Determine the (X, Y) coordinate at the center of the cell enclosing the given text.  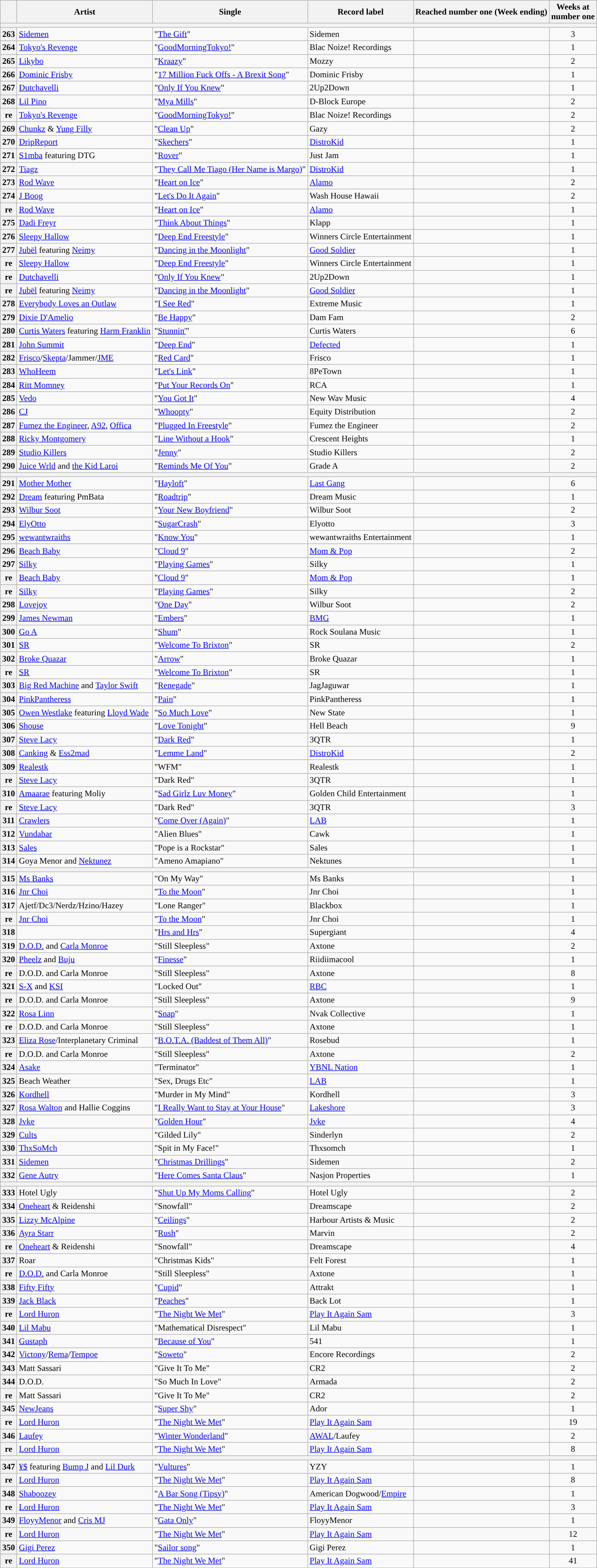
19 (573, 1422)
"WFM" (230, 766)
Marvin (360, 1233)
Single (230, 12)
"Finesse" (230, 959)
Dream featuring PmBata (85, 497)
Nektunes (360, 861)
"Pain" (230, 699)
275 (9, 223)
318 (9, 932)
"Skechers" (230, 142)
Harbour Artists & Music (360, 1220)
New State (360, 713)
340 (9, 1328)
280 (9, 331)
282 (9, 358)
307 (9, 740)
"Love Tonight" (230, 726)
Grade A (360, 466)
D-Block Europe (360, 101)
"Roadtrip" (230, 497)
BMG (360, 618)
"Embers" (230, 618)
263 (9, 34)
"Hrs and Hrs" (230, 932)
"Be Happy" (230, 317)
332 (9, 1175)
Dream Music (360, 497)
315 (9, 878)
345 (9, 1408)
J Boog (85, 196)
541 (360, 1341)
Fumez the Engineer, A92, Offica (85, 425)
279 (9, 317)
Roar (85, 1260)
"On My Way" (230, 878)
NewJeans (85, 1408)
Defected (360, 344)
338 (9, 1287)
331 (9, 1162)
DripReport (85, 142)
296 (9, 551)
311 (9, 821)
348 (9, 1494)
313 (9, 848)
"Terminator" (230, 1067)
Dadi Freyr (85, 223)
"Clean Up" (230, 128)
ElyOtto (85, 524)
Juice Wrld and the Kid Laroi (85, 466)
Likybo (85, 61)
Beach Weather (85, 1081)
Riidiimacool (360, 959)
300 (9, 632)
294 (9, 524)
269 (9, 128)
283 (9, 371)
Crescent Heights (360, 439)
"Let's Link" (230, 371)
339 (9, 1301)
Owen Westlake featuring Lloyd Wade (85, 713)
AWAL/Laufey (360, 1435)
"SugarCrash" (230, 524)
Thxsomch (360, 1148)
Nvak Collective (360, 1014)
"Plugged In Freestyle" (230, 425)
Frisco (360, 358)
"Here Comes Santa Claus" (230, 1175)
Reached number one (Week ending) (482, 12)
335 (9, 1220)
276 (9, 236)
"Line Without a Hook" (230, 439)
272 (9, 169)
"17 Million Fuck Offs - A Brexit Song" (230, 74)
293 (9, 510)
Record label (360, 12)
"Shum" (230, 632)
Vedo (85, 398)
322 (9, 1014)
"Hayloft" (230, 483)
Ricky Montgomery (85, 439)
Eliza Rose/Interplanetary Criminal (85, 1040)
"Red Card" (230, 358)
314 (9, 861)
S1mba featuring DTG (85, 155)
290 (9, 466)
274 (9, 196)
295 (9, 537)
FloyyMenor and Cris MJ (85, 1520)
JagJaguwar (360, 686)
343 (9, 1368)
S-X and KSI (85, 986)
"Golden Hour" (230, 1121)
336 (9, 1233)
Go A (85, 632)
Victony/Rema/Tempoe (85, 1355)
Mother Mother (85, 483)
"Snap" (230, 1014)
Weeks atnumber one (573, 12)
"Christmas Kids" (230, 1260)
Lovejoy (85, 605)
"Spit in My Face!" (230, 1148)
"Christmas Drillings" (230, 1162)
8PeTown (360, 371)
Jack Black (85, 1301)
341 (9, 1341)
333 (9, 1193)
Gazy (360, 128)
Blackbox (360, 905)
270 (9, 142)
291 (9, 483)
Back Lot (360, 1301)
American Dogwood/Empire (360, 1494)
YBNL Nation (360, 1067)
Just Jam (360, 155)
299 (9, 618)
298 (9, 605)
"The Gift" (230, 34)
"So Much Love" (230, 713)
273 (9, 183)
Hell Beach (360, 726)
329 (9, 1135)
285 (9, 398)
312 (9, 834)
289 (9, 452)
Cawk (360, 834)
"You Got It" (230, 398)
"Reminds Me Of You" (230, 466)
RCA (360, 385)
297 (9, 564)
Extreme Music (360, 304)
Gene Autry (85, 1175)
Felt Forest (360, 1260)
D.O.D. (85, 1382)
267 (9, 88)
Everybody Loves an Outlaw (85, 304)
Shouse (85, 726)
Frisco/Skepta/Jammer/JME (85, 358)
264 (9, 48)
286 (9, 412)
FloyyMenor (360, 1520)
Amaarae featuring Moliy (85, 793)
James Newman (85, 618)
Chunkz & Yung Filly (85, 128)
288 (9, 439)
"Sex, Drugs Etc" (230, 1081)
Ador (360, 1408)
Armada (360, 1382)
"Gilded Lily" (230, 1135)
"Come Over (Again)" (230, 821)
Dixie D'Amelio (85, 317)
Supergiant (360, 932)
265 (9, 61)
"Rush" (230, 1233)
"Whoopty" (230, 412)
Gustaph (85, 1341)
"I See Red" (230, 304)
"Jenny" (230, 452)
323 (9, 1040)
Lizzy McAlpine (85, 1220)
"Alien Blues" (230, 834)
Pheelz and Buju (85, 959)
Wash House Hawaii (360, 196)
287 (9, 425)
"Sad Girlz Luv Money" (230, 793)
"Murder in My Mind" (230, 1094)
"B.O.T.A. (Baddest of Them All)" (230, 1040)
"Mathematical Disrespect" (230, 1328)
"Super Shy" (230, 1408)
John Summit (85, 344)
"Let's Do It Again" (230, 196)
328 (9, 1121)
"Deep End" (230, 344)
Rosa Linn (85, 1014)
284 (9, 385)
12 (573, 1534)
310 (9, 793)
Artist (85, 12)
278 (9, 304)
"Lone Ranger" (230, 905)
"Pope is a Rockstar" (230, 848)
Tiagz (85, 169)
320 (9, 959)
271 (9, 155)
"They Call Me Tiago (Her Name is Margo)" (230, 169)
"Sailor song" (230, 1547)
308 (9, 753)
Nasjon Properties (360, 1175)
281 (9, 344)
277 (9, 250)
"Lemme Land" (230, 753)
"Shut Up My Moms Calling" (230, 1193)
326 (9, 1094)
Crawlers (85, 821)
Goya Menor and Nektunez (85, 861)
306 (9, 726)
266 (9, 74)
334 (9, 1206)
New Wav Music (360, 398)
309 (9, 766)
337 (9, 1260)
"Your New Boyfriend" (230, 510)
Dam Fam (360, 317)
292 (9, 497)
Attrakt (360, 1287)
CJ (85, 412)
321 (9, 986)
327 (9, 1108)
Klapp (360, 223)
316 (9, 892)
"Think About Things" (230, 223)
302 (9, 659)
Curtis Waters (360, 331)
"Winter Wonderland" (230, 1435)
Sinderlyn (360, 1135)
Shaboozey (85, 1494)
304 (9, 699)
Elyotto (360, 524)
"Vultures" (230, 1467)
317 (9, 905)
"Because of You" (230, 1341)
"Soweto" (230, 1355)
"Rover" (230, 155)
"One Day" (230, 605)
Big Red Machine and Taylor Swift (85, 686)
Rock Soulana Music (360, 632)
Rosebud (360, 1040)
"Cupid" (230, 1287)
350 (9, 1547)
"A Bar Song (Tipsy)" (230, 1494)
301 (9, 645)
346 (9, 1435)
wewantwraiths Entertainment (360, 537)
Lil Pino (85, 101)
wewantwraiths (85, 537)
Cults (85, 1135)
Canking & Ess2mad (85, 753)
325 (9, 1081)
"Ceilings" (230, 1220)
YZY (360, 1467)
Asake (85, 1067)
Golden Child Entertainment (360, 793)
"Know You" (230, 537)
Equity Distribution (360, 412)
"Peaches" (230, 1301)
330 (9, 1148)
"Ameno Amapiano" (230, 861)
319 (9, 946)
WhoHeem (85, 371)
347 (9, 1467)
Encore Recordings (360, 1355)
305 (9, 713)
ThxSoMch (85, 1148)
"Locked Out" (230, 986)
"So Much In Love" (230, 1382)
"I Really Want to Stay at Your House" (230, 1108)
Lakeshore (360, 1108)
349 (9, 1520)
Curtis Waters featuring Harm Franklin (85, 331)
324 (9, 1067)
Rosa Walton and Hallie Coggins (85, 1108)
"Put Your Records On" (230, 385)
"Stunnin'" (230, 331)
268 (9, 101)
Ayra Starr (85, 1233)
"Gata Only" (230, 1520)
Ritt Momney (85, 385)
Laufey (85, 1435)
"Mya Mills" (230, 101)
Vundabar (85, 834)
342 (9, 1355)
Last Gang (360, 483)
"Arrow" (230, 659)
Fifty Fifty (85, 1287)
Mozzy (360, 61)
"Kraazy" (230, 61)
Ajetf/Dc3/Nerdz/Hzino/Hazey (85, 905)
"Renegade" (230, 686)
344 (9, 1382)
303 (9, 686)
Fumez the Engineer (360, 425)
RBC (360, 986)
¥$ featuring Bump J and Lil Durk (85, 1467)
41 (573, 1561)
